Extract the [X, Y] coordinate from the center of the cell holding the provided text.  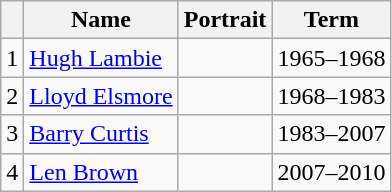
1965–1968 [332, 58]
Portrait [225, 20]
Len Brown [101, 172]
Name [101, 20]
4 [12, 172]
1 [12, 58]
2 [12, 96]
Lloyd Elsmore [101, 96]
3 [12, 134]
Term [332, 20]
1983–2007 [332, 134]
Barry Curtis [101, 134]
Hugh Lambie [101, 58]
2007–2010 [332, 172]
1968–1983 [332, 96]
